From the cell containing the given text, extract its center point as [x, y] coordinate. 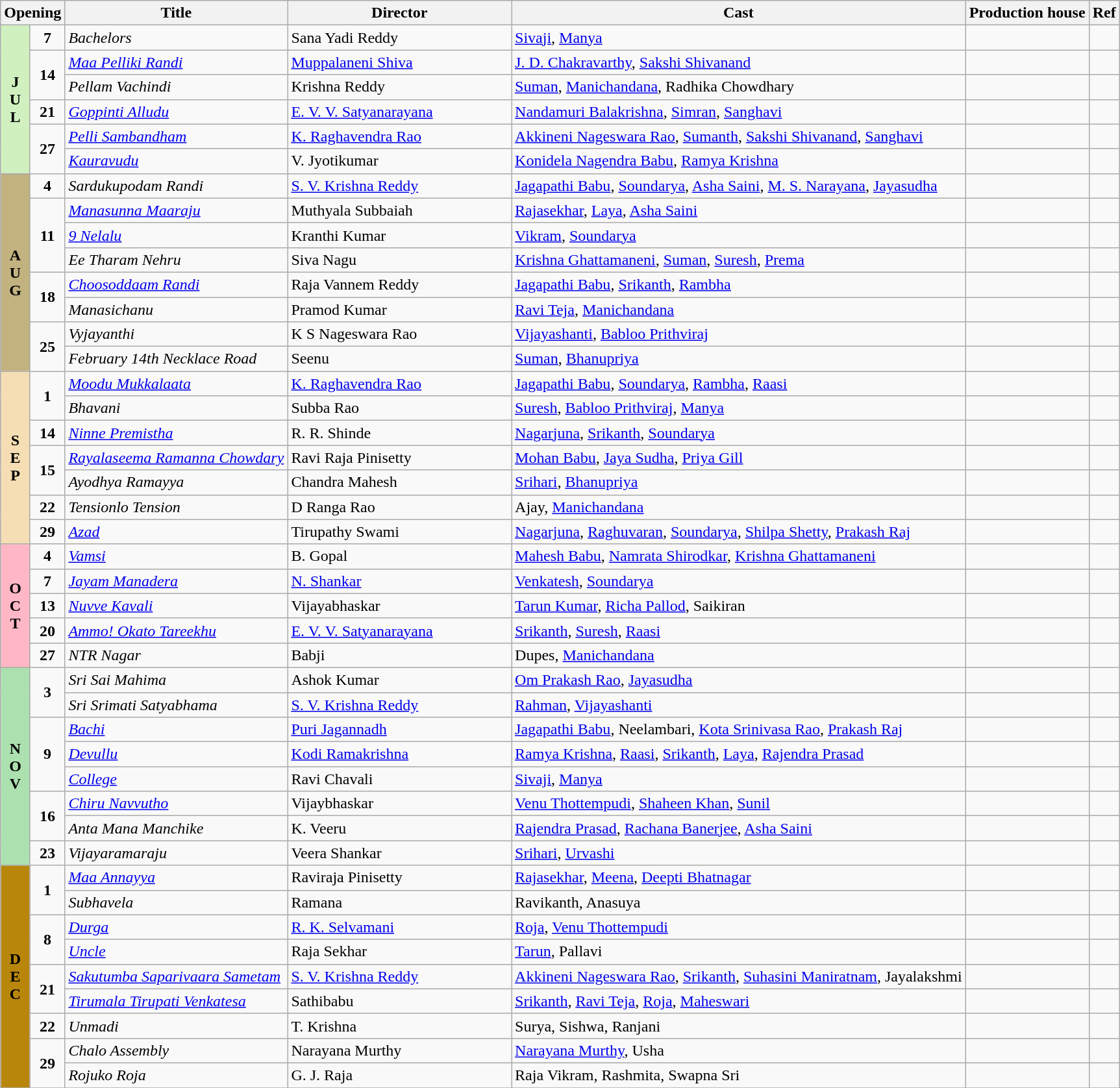
Maa Pelliki Randi [177, 62]
Krishna Ghattamaneni, Suman, Suresh, Prema [739, 260]
JUL [16, 99]
Uncle [177, 952]
Azad [177, 532]
Surya, Sishwa, Ranjani [739, 1026]
Seenu [400, 359]
Jagapathi Babu, Soundarya, Rambha, Raasi [739, 384]
Nagarjuna, Srikanth, Soundarya [739, 433]
Suman, Bhanupriya [739, 359]
Chalo Assembly [177, 1050]
Ammo! Okato Tareekhu [177, 630]
Venkatesh, Soundarya [739, 581]
Babji [400, 655]
Ravi Raja Pinisetty [400, 458]
Dupes, Manichandana [739, 655]
Krishna Reddy [400, 87]
J. D. Chakravarthy, Sakshi Shivanand [739, 62]
AUG [16, 272]
Rajasekhar, Laya, Asha Saini [739, 210]
Bachelors [177, 38]
Narayana Murthy, Usha [739, 1050]
Moodu Mukkalaata [177, 384]
Chiru Navvutho [177, 804]
Kauravudu [177, 161]
Tirupathy Swami [400, 532]
Subba Rao [400, 408]
Jagapathi Babu, Srikanth, Rambha [739, 284]
Choosoddaam Randi [177, 284]
Jagapathi Babu, Neelambari, Kota Srinivasa Rao, Prakash Raj [739, 730]
SEP [16, 458]
R. K. Selvamani [400, 927]
Devullu [177, 754]
Manasichanu [177, 310]
Ref [1104, 13]
Akkineni Nageswara Rao, Srikanth, Suhasini Maniratnam, Jayalakshmi [739, 976]
Maa Annayya [177, 878]
Subhavela [177, 902]
20 [47, 630]
Puri Jagannadh [400, 730]
Jayam Manadera [177, 581]
Ajay, Manichandana [739, 507]
Vijayashanti, Babloo Prithviraj [739, 334]
Pellam Vachindi [177, 87]
Rojuko Roja [177, 1075]
15 [47, 470]
Kranthi Kumar [400, 235]
V. Jyotikumar [400, 161]
Tarun, Pallavi [739, 952]
Ayodhya Ramayya [177, 482]
Tensionlo Tension [177, 507]
Rajendra Prasad, Rachana Banerjee, Asha Saini [739, 828]
Venu Thottempudi, Shaheen Khan, Sunil [739, 804]
Srihari, Urvashi [739, 853]
Rahman, Vijayashanti [739, 704]
11 [47, 235]
Konidela Nagendra Babu, Ramya Krishna [739, 161]
February 14th Necklace Road [177, 359]
Ravi Teja, Manichandana [739, 310]
R. R. Shinde [400, 433]
Nandamuri Balakrishna, Simran, Sanghavi [739, 112]
Narayana Murthy [400, 1050]
9 [47, 754]
G. J. Raja [400, 1075]
Ravikanth, Anasuya [739, 902]
Nagarjuna, Raghuvaran, Soundarya, Shilpa Shetty, Prakash Raj [739, 532]
Pramod Kumar [400, 310]
9 Nelalu [177, 235]
Opening [32, 13]
Sri Srimati Satyabhama [177, 704]
Anta Mana Manchike [177, 828]
Srihari, Bhanupriya [739, 482]
Durga [177, 927]
College [177, 779]
8 [47, 939]
Akkineni Nageswara Rao, Sumanth, Sakshi Shivanand, Sanghavi [739, 136]
Muppalaneni Shiva [400, 62]
Om Prakash Rao, Jayasudha [739, 680]
Manasunna Maaraju [177, 210]
Jagapathi Babu, Soundarya, Asha Saini, M. S. Narayana, Jayasudha [739, 186]
Unmadi [177, 1026]
Srikanth, Suresh, Raasi [739, 630]
Goppinti Alludu [177, 112]
Mohan Babu, Jaya Sudha, Priya Gill [739, 458]
Suman, Manichandana, Radhika Chowdhary [739, 87]
Vyjayanthi [177, 334]
Ninne Premistha [177, 433]
Vamsi [177, 556]
Production house [1027, 13]
Vikram, Soundarya [739, 235]
Ravi Chavali [400, 779]
Sathibabu [400, 1001]
Vijayabhaskar [400, 606]
Raviraja Pinisetty [400, 878]
NOV [16, 766]
Roja, Venu Thottempudi [739, 927]
Sri Sai Mahima [177, 680]
Chandra Mahesh [400, 482]
Rayalaseema Ramanna Chowdary [177, 458]
Ashok Kumar [400, 680]
Director [400, 13]
13 [47, 606]
T. Krishna [400, 1026]
Tarun Kumar, Richa Pallod, Saikiran [739, 606]
18 [47, 297]
23 [47, 853]
Veera Shankar [400, 853]
Cast [739, 13]
Raja Sekhar [400, 952]
OCT [16, 606]
Sana Yadi Reddy [400, 38]
Rajasekhar, Meena, Deepti Bhatnagar [739, 878]
16 [47, 816]
3 [47, 692]
D Ranga Rao [400, 507]
Tirumala Tirupati Venkatesa [177, 1001]
Vijaybhaskar [400, 804]
Siva Nagu [400, 260]
B. Gopal [400, 556]
Bhavani [177, 408]
25 [47, 347]
Title [177, 13]
Ee Tharam Nehru [177, 260]
Pelli Sambandham [177, 136]
K S Nageswara Rao [400, 334]
Ramya Krishna, Raasi, Srikanth, Laya, Rajendra Prasad [739, 754]
Ramana [400, 902]
Kodi Ramakrishna [400, 754]
Muthyala Subbaiah [400, 210]
N. Shankar [400, 581]
Raja Vikram, Rashmita, Swapna Sri [739, 1075]
Sakutumba Saparivaara Sametam [177, 976]
DEC [16, 976]
Bachi [177, 730]
Nuvve Kavali [177, 606]
Srikanth, Ravi Teja, Roja, Maheswari [739, 1001]
K. Veeru [400, 828]
Suresh, Babloo Prithviraj, Manya [739, 408]
NTR Nagar [177, 655]
Raja Vannem Reddy [400, 284]
Sardukupodam Randi [177, 186]
Mahesh Babu, Namrata Shirodkar, Krishna Ghattamaneni [739, 556]
Vijayaramaraju [177, 853]
